Find where the given text appears and provide that cell's center as [x, y] coordinate. 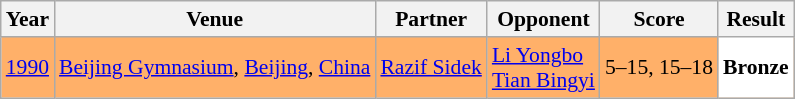
Year [28, 19]
5–15, 15–18 [659, 68]
Score [659, 19]
1990 [28, 68]
Result [756, 19]
Beijing Gymnasium, Beijing, China [214, 68]
Opponent [544, 19]
Partner [430, 19]
Bronze [756, 68]
Li Yongbo Tian Bingyi [544, 68]
Razif Sidek [430, 68]
Venue [214, 19]
